Capture the cell that displays the provided text and extract its [x, y] central coordinate. 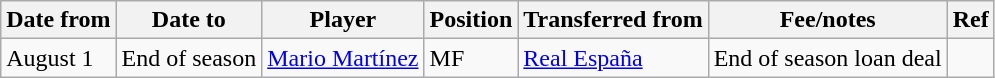
MF [471, 58]
Fee/notes [828, 20]
August 1 [58, 58]
Mario Martínez [343, 58]
Date from [58, 20]
Position [471, 20]
End of season [189, 58]
Date to [189, 20]
Player [343, 20]
Real España [613, 58]
Transferred from [613, 20]
End of season loan deal [828, 58]
Ref [970, 20]
